Scan for the cell matching the given text and deliver its [X, Y] coordinate at center. 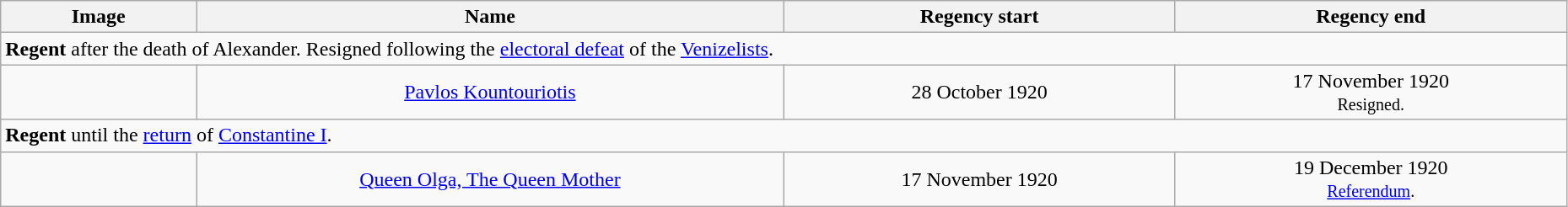
Pavlos Kountouriotis [490, 93]
Name [490, 17]
Queen Olga, The Queen Mother [490, 178]
28 October 1920 [979, 93]
19 December 1920Referendum. [1371, 178]
Regency end [1371, 17]
17 November 1920Resigned. [1371, 93]
Regent until the return of Constantine I. [784, 135]
Regency start [979, 17]
17 November 1920 [979, 178]
Image [99, 17]
Regent after the death of Alexander. Resigned following the electoral defeat of the Venizelists. [784, 49]
